Return (x, y) of the center of cell containing provided text 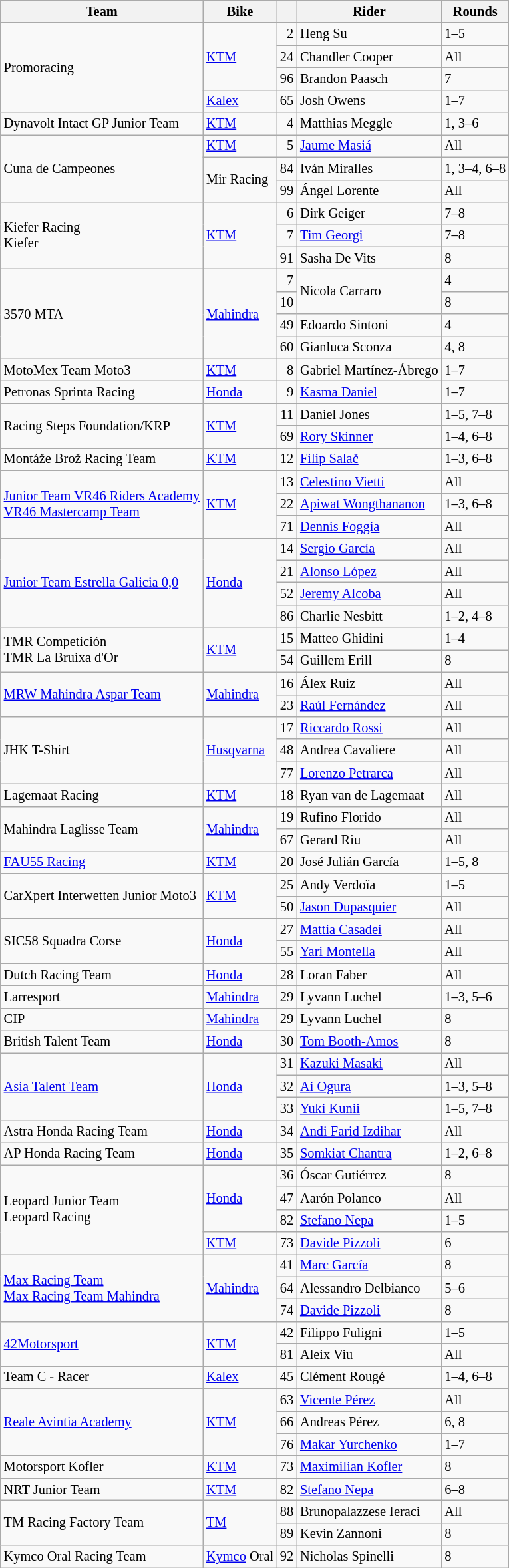
71 (287, 526)
Clément Rougé (369, 1377)
32 (287, 1086)
Alessandro Delbianco (369, 1288)
1, 3–6 (475, 124)
Rufino Florido (369, 818)
1–4 (475, 639)
19 (287, 818)
TMR Competición TMR La Bruixa d'Or (102, 649)
NRT Junior Team (102, 1490)
69 (287, 437)
Rory Skinner (369, 437)
Andy Verdoïa (369, 885)
89 (287, 1534)
1–2, 4–8 (475, 616)
10 (287, 303)
31 (287, 1064)
34 (287, 1131)
CarXpert Interwetten Junior Moto3 (102, 895)
Filip Salač (369, 459)
Aleix Viu (369, 1355)
66 (287, 1422)
17 (287, 728)
Iván Miralles (369, 168)
Cuna de Campeones (102, 168)
Aarón Polanco (369, 1198)
Daniel Jones (369, 414)
81 (287, 1355)
MRW Mahindra Aspar Team (102, 695)
86 (287, 616)
48 (287, 750)
33 (287, 1109)
42Motorsport (102, 1344)
Reale Avintia Academy (102, 1422)
Promoracing (102, 68)
21 (287, 571)
Ai Ogura (369, 1086)
96 (287, 78)
Lorenzo Petrarca (369, 773)
Jason Dupasquier (369, 907)
Alonso López (369, 571)
Andrea Cavaliere (369, 750)
Yuki Kunii (369, 1109)
25 (287, 885)
24 (287, 57)
64 (287, 1288)
18 (287, 795)
Vicente Pérez (369, 1400)
Somkiat Chantra (369, 1154)
Makar Yurchenko (369, 1444)
27 (287, 929)
9 (287, 392)
Andi Farid Izdihar (369, 1131)
Kymco Oral (240, 1557)
Raúl Fernández (369, 706)
Nicholas Spinelli (369, 1557)
Petronas Sprinta Racing (102, 392)
Ángel Lorente (369, 191)
Chandler Cooper (369, 57)
Dennis Foggia (369, 526)
Sergio García (369, 549)
1, 3–4, 6–8 (475, 168)
50 (287, 907)
Riccardo Rossi (369, 728)
AP Honda Racing Team (102, 1154)
30 (287, 1042)
91 (287, 258)
Kymco Oral Racing Team (102, 1557)
Tim Georgi (369, 235)
63 (287, 1400)
Jaume Masiá (369, 146)
Brunopalazzese Ieraci (369, 1511)
Gabriel Martínez-Ábrego (369, 370)
5 (287, 146)
Team (102, 11)
Astra Honda Racing Team (102, 1131)
Guillem Erill (369, 661)
3570 MTA (102, 314)
Álex Ruiz (369, 683)
Matthias Meggle (369, 124)
92 (287, 1557)
José Julián García (369, 862)
76 (287, 1444)
13 (287, 482)
Kevin Zannoni (369, 1534)
Junior Team VR46 Riders Academy VR46 Mastercamp Team (102, 504)
Mahindra Laglisse Team (102, 829)
Mattia Casadei (369, 929)
12 (287, 459)
74 (287, 1310)
88 (287, 1511)
Maximilian Kofler (369, 1467)
Ryan van de Lagemaat (369, 795)
Loran Faber (369, 975)
Josh Owens (369, 101)
Mir Racing (240, 180)
Husqvarna (240, 750)
Kiefer Racing Kiefer (102, 235)
84 (287, 168)
23 (287, 706)
Kasma Daniel (369, 392)
2 (287, 34)
Bike (240, 11)
15 (287, 639)
Max Racing Team Max Racing Team Mahindra (102, 1288)
6–8 (475, 1490)
Charlie Nesbitt (369, 616)
Óscar Gutiérrez (369, 1176)
28 (287, 975)
Apiwat Wongthananon (369, 504)
FAU55 Racing (102, 862)
Tom Booth-Amos (369, 1042)
42 (287, 1333)
Dynavolt Intact GP Junior Team (102, 124)
Kazuki Masaki (369, 1064)
47 (287, 1198)
16 (287, 683)
Matteo Ghidini (369, 639)
TM Racing Factory Team (102, 1522)
Sasha De Vits (369, 258)
60 (287, 347)
4, 8 (475, 347)
65 (287, 101)
45 (287, 1377)
99 (287, 191)
1–5, 8 (475, 862)
Asia Talent Team (102, 1086)
Filippo Fuligni (369, 1333)
Leopard Junior Team Leopard Racing (102, 1209)
20 (287, 862)
Gerard Riu (369, 840)
SIC58 Squadra Corse (102, 941)
Motorsport Kofler (102, 1467)
Dutch Racing Team (102, 975)
36 (287, 1176)
Team C - Racer (102, 1377)
Heng Su (369, 34)
Nicola Carraro (369, 291)
1–3, 5–8 (475, 1086)
MotoMex Team Moto3 (102, 370)
Dirk Geiger (369, 213)
Gianluca Sconza (369, 347)
CIP (102, 1019)
14 (287, 549)
Edoardo Sintoni (369, 325)
Lagemaat Racing (102, 795)
Marc García (369, 1265)
67 (287, 840)
Brandon Paasch (369, 78)
1–2, 6–8 (475, 1154)
Andreas Pérez (369, 1422)
Yari Montella (369, 952)
Rounds (475, 11)
49 (287, 325)
77 (287, 773)
JHK T-Shirt (102, 750)
35 (287, 1154)
Rider (369, 11)
55 (287, 952)
Montáže Brož Racing Team (102, 459)
Celestino Vietti (369, 482)
41 (287, 1265)
6, 8 (475, 1422)
Jeremy Alcoba (369, 593)
52 (287, 593)
22 (287, 504)
British Talent Team (102, 1042)
TM (240, 1522)
Junior Team Estrella Galicia 0,0 (102, 583)
1–3, 5–6 (475, 997)
Racing Steps Foundation/KRP (102, 426)
54 (287, 661)
Larresport (102, 997)
5–6 (475, 1288)
11 (287, 414)
